Pinpoint the cell where the given text exists, returning its [X, Y] midpoint coordinate. 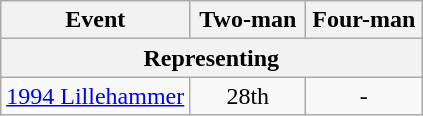
28th [248, 96]
Four-man [364, 20]
- [364, 96]
Event [96, 20]
Representing [212, 58]
Two-man [248, 20]
1994 Lillehammer [96, 96]
